From the cell containing the given text, extract its center point as (X, Y) coordinate. 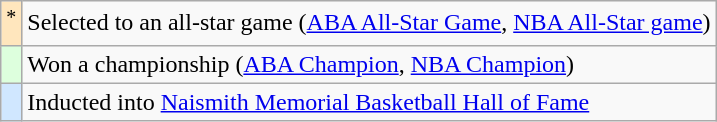
Inducted into Naismith Memorial Basketball Hall of Fame (369, 102)
Selected to an all-star game (ABA All-Star Game, NBA All-Star game) (369, 24)
Won a championship (ABA Champion, NBA Champion) (369, 64)
* (12, 24)
